Extract the (X, Y) coordinate from the center of the cell holding the provided text.  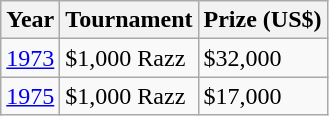
Year (30, 20)
1973 (30, 58)
1975 (30, 96)
$32,000 (262, 58)
Prize (US$) (262, 20)
$17,000 (262, 96)
Tournament (129, 20)
